Return (X, Y) of the center of cell containing provided text 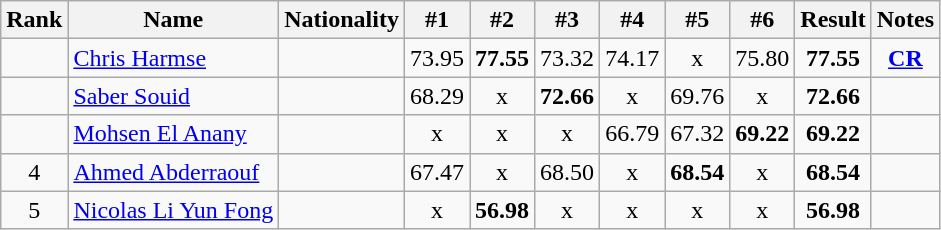
Saber Souid (174, 96)
Nicolas Li Yun Fong (174, 210)
#6 (762, 20)
Mohsen El Anany (174, 134)
68.50 (568, 172)
68.29 (436, 96)
5 (34, 210)
Name (174, 20)
#4 (632, 20)
CR (905, 58)
#3 (568, 20)
75.80 (762, 58)
67.47 (436, 172)
73.32 (568, 58)
Nationality (342, 20)
69.76 (698, 96)
67.32 (698, 134)
73.95 (436, 58)
Rank (34, 20)
4 (34, 172)
66.79 (632, 134)
Chris Harmse (174, 58)
Result (833, 20)
#5 (698, 20)
#1 (436, 20)
#2 (502, 20)
74.17 (632, 58)
Ahmed Abderraouf (174, 172)
Notes (905, 20)
